Extract the (x, y) coordinate from the center of the cell holding the provided text.  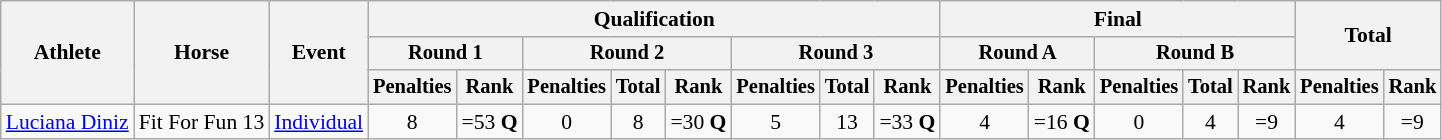
Athlete (68, 52)
=33 Q (907, 122)
Fit For Fun 13 (202, 122)
=53 Q (489, 122)
Round 2 (628, 54)
=16 Q (1062, 122)
Round 1 (445, 54)
Qualification (654, 19)
Individual (318, 122)
13 (848, 122)
=30 Q (698, 122)
Event (318, 52)
5 (775, 122)
Round B (1195, 54)
Luciana Diniz (68, 122)
Round A (1017, 54)
Round 3 (836, 54)
Horse (202, 52)
Final (1118, 19)
